Identify which cell holds the provided text, then report its (X, Y) central coordinate. 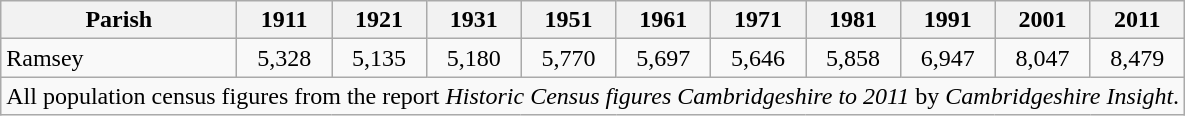
5,697 (664, 58)
8,479 (1138, 58)
5,770 (568, 58)
1911 (284, 20)
1991 (948, 20)
1981 (854, 20)
5,180 (474, 58)
6,947 (948, 58)
5,858 (854, 58)
1921 (380, 20)
Parish (119, 20)
2001 (1042, 20)
1961 (664, 20)
8,047 (1042, 58)
2011 (1138, 20)
5,135 (380, 58)
1971 (758, 20)
All population census figures from the report Historic Census figures Cambridgeshire to 2011 by Cambridgeshire Insight. (593, 96)
5,328 (284, 58)
5,646 (758, 58)
Ramsey (119, 58)
1931 (474, 20)
1951 (568, 20)
